Detect which cell encompasses the target text, then output its (x, y) center coordinate. 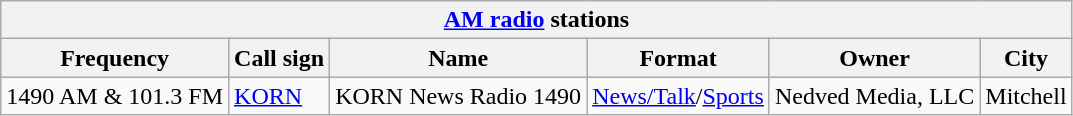
1490 AM & 101.3 FM (115, 96)
Nedved Media, LLC (874, 96)
City (1026, 58)
Owner (874, 58)
AM radio stations (536, 20)
Name (458, 58)
Format (678, 58)
KORN (280, 96)
Frequency (115, 58)
News/Talk/Sports (678, 96)
Mitchell (1026, 96)
Call sign (280, 58)
KORN News Radio 1490 (458, 96)
